Find where the given text appears and provide that cell's center as [x, y] coordinate. 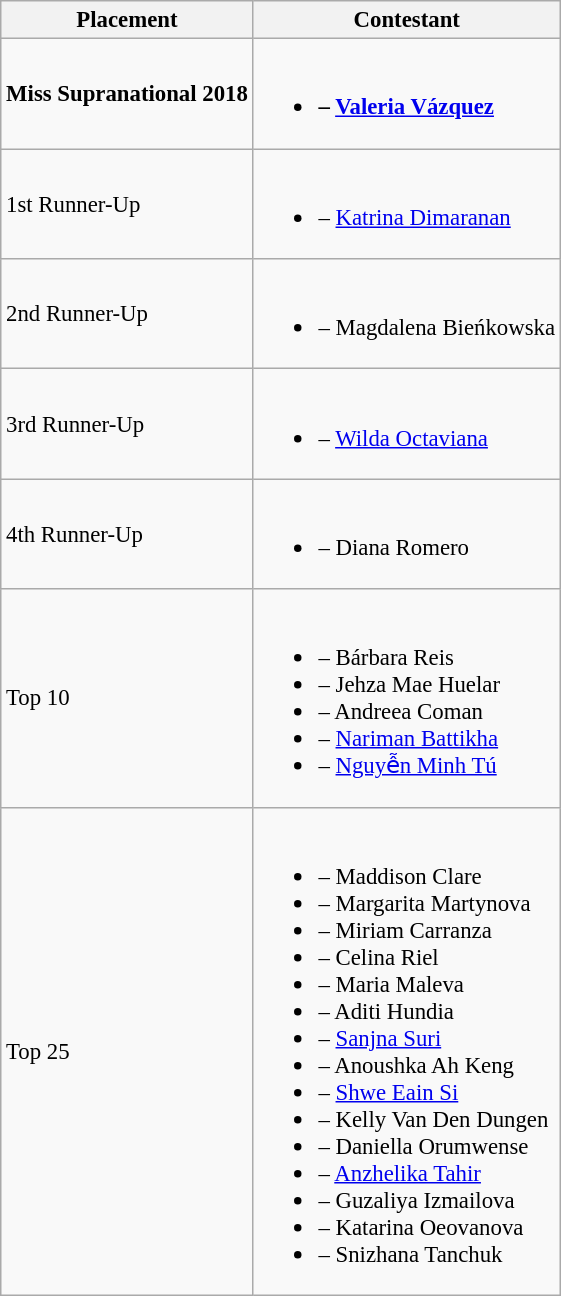
Top 25 [127, 1051]
– Magdalena Bieńkowska [406, 314]
– Diana Romero [406, 534]
2nd Runner-Up [127, 314]
– Bárbara Reis – Jehza Mae Huelar – Andreea Coman – Nariman Battikha – Nguyễn Minh Tú [406, 698]
Placement [127, 20]
Top 10 [127, 698]
4th Runner-Up [127, 534]
– Valeria Vázquez [406, 94]
Contestant [406, 20]
Miss Supranational 2018 [127, 94]
– Katrina Dimaranan [406, 204]
1st Runner-Up [127, 204]
– Wilda Octaviana [406, 424]
3rd Runner-Up [127, 424]
